For the text-containing cell, return its midpoint in [X, Y] coordinate format. 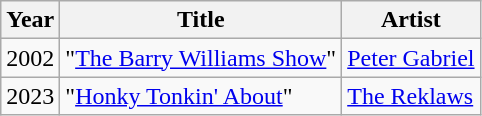
"Honky Tonkin' About" [201, 96]
Title [201, 20]
The Reklaws [411, 96]
2023 [30, 96]
Peter Gabriel [411, 58]
"The Barry Williams Show" [201, 58]
Artist [411, 20]
2002 [30, 58]
Year [30, 20]
